Scan for the cell matching the given text and deliver its (X, Y) coordinate at center. 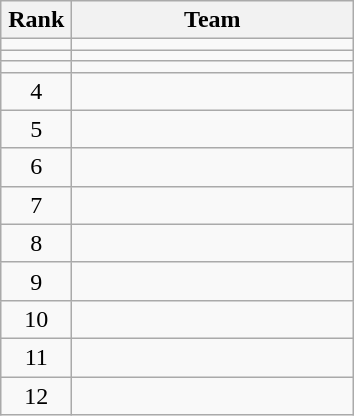
5 (36, 129)
Team (212, 20)
4 (36, 91)
6 (36, 167)
8 (36, 243)
12 (36, 395)
11 (36, 357)
9 (36, 281)
10 (36, 319)
Rank (36, 20)
7 (36, 205)
